Locate the cell with the specified text and output its (X, Y) center coordinate. 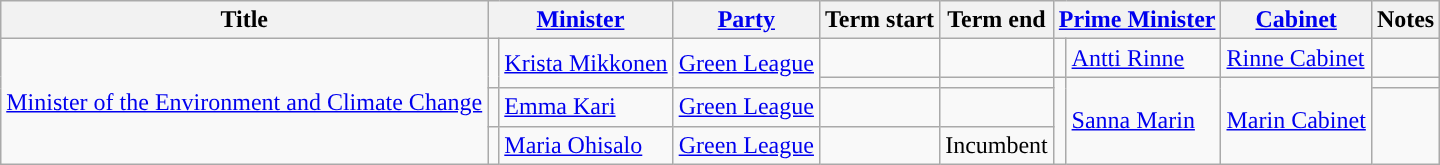
Rinne Cabinet (1296, 58)
Term end (997, 20)
Minister (580, 20)
Incumbent (997, 145)
Minister of the Environment and Climate Change (244, 102)
Marin Cabinet (1296, 120)
Term start (879, 20)
Cabinet (1296, 20)
Antti Rinne (1144, 58)
Party (746, 20)
Krista Mikkonen (586, 64)
Maria Ohisalo (586, 145)
Emma Kari (586, 107)
Sanna Marin (1144, 120)
Title (244, 20)
Notes (1405, 20)
Prime Minister (1137, 20)
